Locate the cell with the specified text and output its (X, Y) center coordinate. 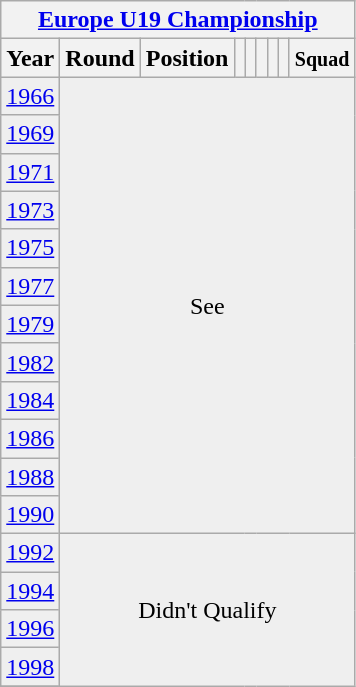
1969 (30, 134)
See (208, 306)
1979 (30, 324)
1996 (30, 629)
1977 (30, 286)
1986 (30, 438)
1998 (30, 667)
Didn't Qualify (208, 610)
1971 (30, 172)
1994 (30, 591)
Round (100, 58)
1982 (30, 362)
1988 (30, 477)
1966 (30, 96)
1992 (30, 553)
1975 (30, 248)
Year (30, 58)
1990 (30, 515)
Position (187, 58)
1973 (30, 210)
Squad (322, 58)
Europe U19 Championship (178, 20)
1984 (30, 400)
